Locate the cell with the specified text and output its (X, Y) center coordinate. 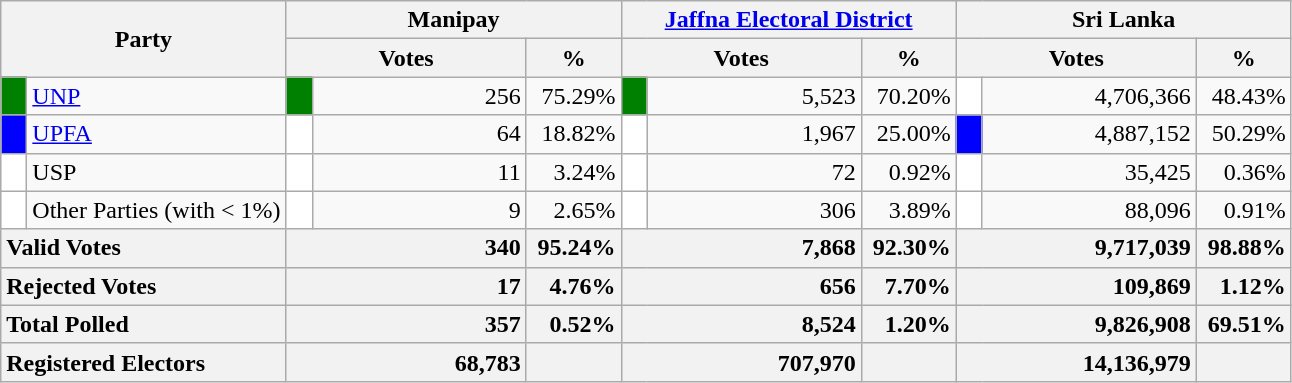
9 (419, 210)
64 (419, 134)
48.43% (1244, 96)
9,717,039 (1076, 248)
3.89% (908, 210)
3.24% (574, 172)
4.76% (574, 286)
92.30% (908, 248)
17 (406, 286)
Jaffna Electoral District (788, 20)
14,136,979 (1076, 362)
72 (754, 172)
Manipay (454, 20)
9,826,908 (1076, 324)
25.00% (908, 134)
Registered Electors (144, 362)
68,783 (406, 362)
7.70% (908, 286)
1,967 (754, 134)
4,706,366 (1089, 96)
UNP (156, 96)
70.20% (908, 96)
256 (419, 96)
0.91% (1244, 210)
Rejected Votes (144, 286)
69.51% (1244, 324)
5,523 (754, 96)
306 (754, 210)
UPFA (156, 134)
0.92% (908, 172)
0.52% (574, 324)
95.24% (574, 248)
Party (144, 39)
109,869 (1076, 286)
18.82% (574, 134)
357 (406, 324)
Sri Lanka (1124, 20)
1.12% (1244, 286)
75.29% (574, 96)
98.88% (1244, 248)
2.65% (574, 210)
4,887,152 (1089, 134)
11 (419, 172)
Valid Votes (144, 248)
0.36% (1244, 172)
Other Parties (with < 1%) (156, 210)
8,524 (741, 324)
35,425 (1089, 172)
1.20% (908, 324)
340 (406, 248)
707,970 (741, 362)
88,096 (1089, 210)
7,868 (741, 248)
50.29% (1244, 134)
USP (156, 172)
Total Polled (144, 324)
656 (741, 286)
